Capture the cell that displays the provided text and extract its (x, y) central coordinate. 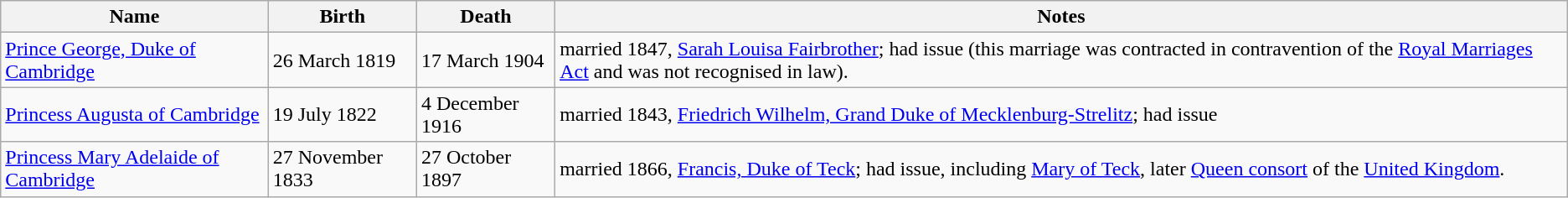
27 October 1897 (486, 169)
Prince George, Duke of Cambridge (134, 60)
26 March 1819 (342, 60)
Name (134, 17)
Princess Mary Adelaide of Cambridge (134, 169)
Birth (342, 17)
27 November 1833 (342, 169)
Notes (1062, 17)
married 1866, Francis, Duke of Teck; had issue, including Mary of Teck, later Queen consort of the United Kingdom. (1062, 169)
Death (486, 17)
17 March 1904 (486, 60)
4 December 1916 (486, 114)
19 July 1822 (342, 114)
Princess Augusta of Cambridge (134, 114)
married 1843, Friedrich Wilhelm, Grand Duke of Mecklenburg-Strelitz; had issue (1062, 114)
